Output the (X, Y) coordinate of the center of the cell containing the given text.  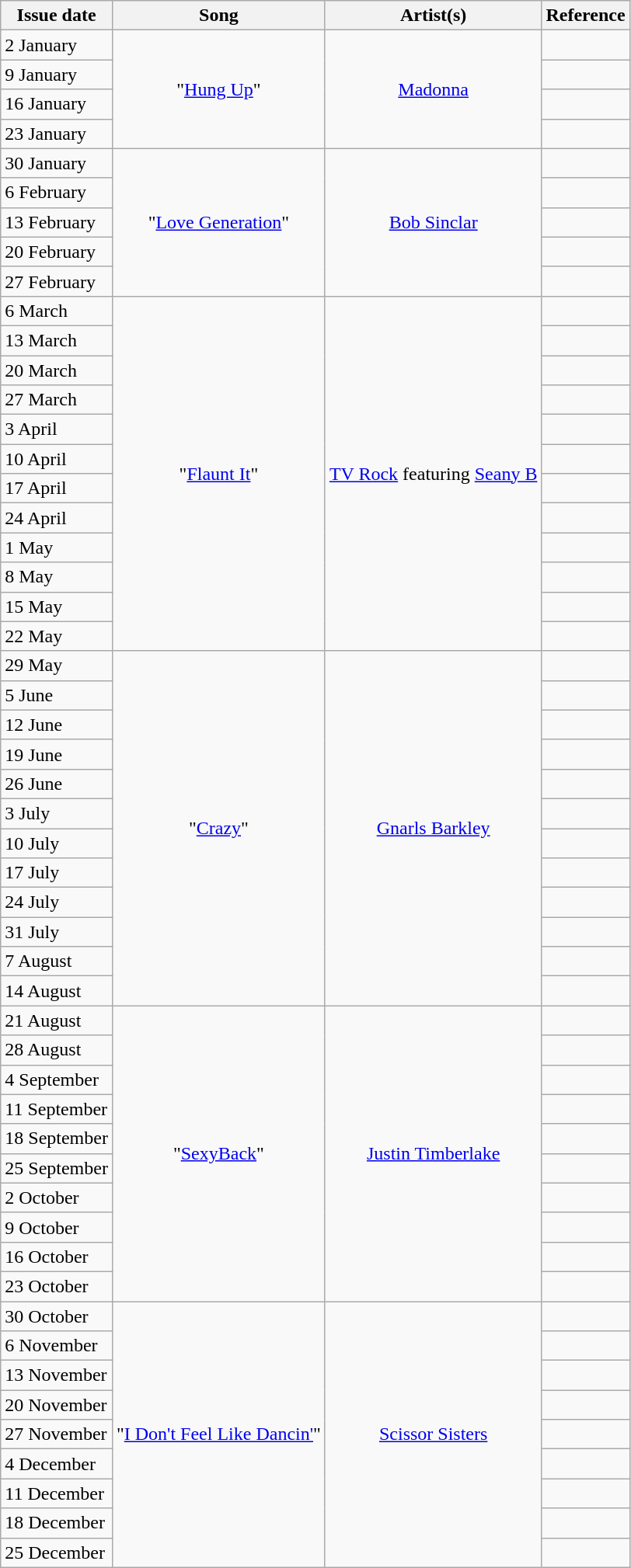
18 December (57, 1523)
15 May (57, 607)
17 July (57, 873)
"Crazy" (218, 828)
23 January (57, 134)
9 October (57, 1227)
20 February (57, 252)
10 April (57, 459)
16 October (57, 1257)
6 February (57, 193)
28 August (57, 1050)
12 June (57, 725)
11 September (57, 1109)
"I Don't Feel Like Dancin'" (218, 1435)
"Love Generation" (218, 222)
3 April (57, 429)
23 October (57, 1286)
Bob Sinclar (434, 222)
4 September (57, 1080)
7 August (57, 961)
8 May (57, 577)
13 March (57, 340)
19 June (57, 754)
4 December (57, 1464)
30 October (57, 1316)
Song (218, 16)
26 June (57, 784)
2 January (57, 45)
27 February (57, 281)
Justin Timberlake (434, 1154)
Scissor Sisters (434, 1435)
29 May (57, 666)
18 September (57, 1139)
13 November (57, 1375)
"Hung Up" (218, 89)
Artist(s) (434, 16)
Issue date (57, 16)
TV Rock featuring Seany B (434, 474)
11 December (57, 1493)
13 February (57, 222)
30 January (57, 163)
"SexyBack" (218, 1154)
3 July (57, 813)
25 December (57, 1552)
27 November (57, 1434)
14 August (57, 991)
24 July (57, 902)
20 November (57, 1405)
22 May (57, 636)
10 July (57, 843)
Madonna (434, 89)
Reference (586, 16)
6 March (57, 311)
Gnarls Barkley (434, 828)
17 April (57, 488)
24 April (57, 518)
25 September (57, 1168)
1 May (57, 548)
9 January (57, 75)
20 March (57, 370)
"Flaunt It" (218, 474)
27 March (57, 400)
16 January (57, 104)
2 October (57, 1198)
21 August (57, 1020)
31 July (57, 932)
6 November (57, 1346)
5 June (57, 695)
